Return the [X, Y] coordinate for the center point of the cell that contains the specified text.  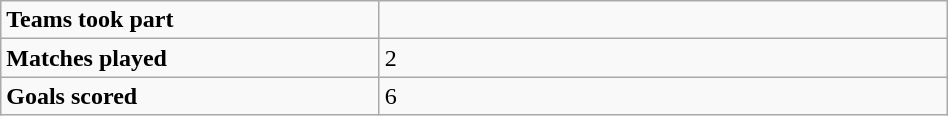
Matches played [190, 58]
2 [663, 58]
6 [663, 96]
Goals scored [190, 96]
Teams took part [190, 20]
